Pinpoint the cell where the given text exists, returning its (x, y) midpoint coordinate. 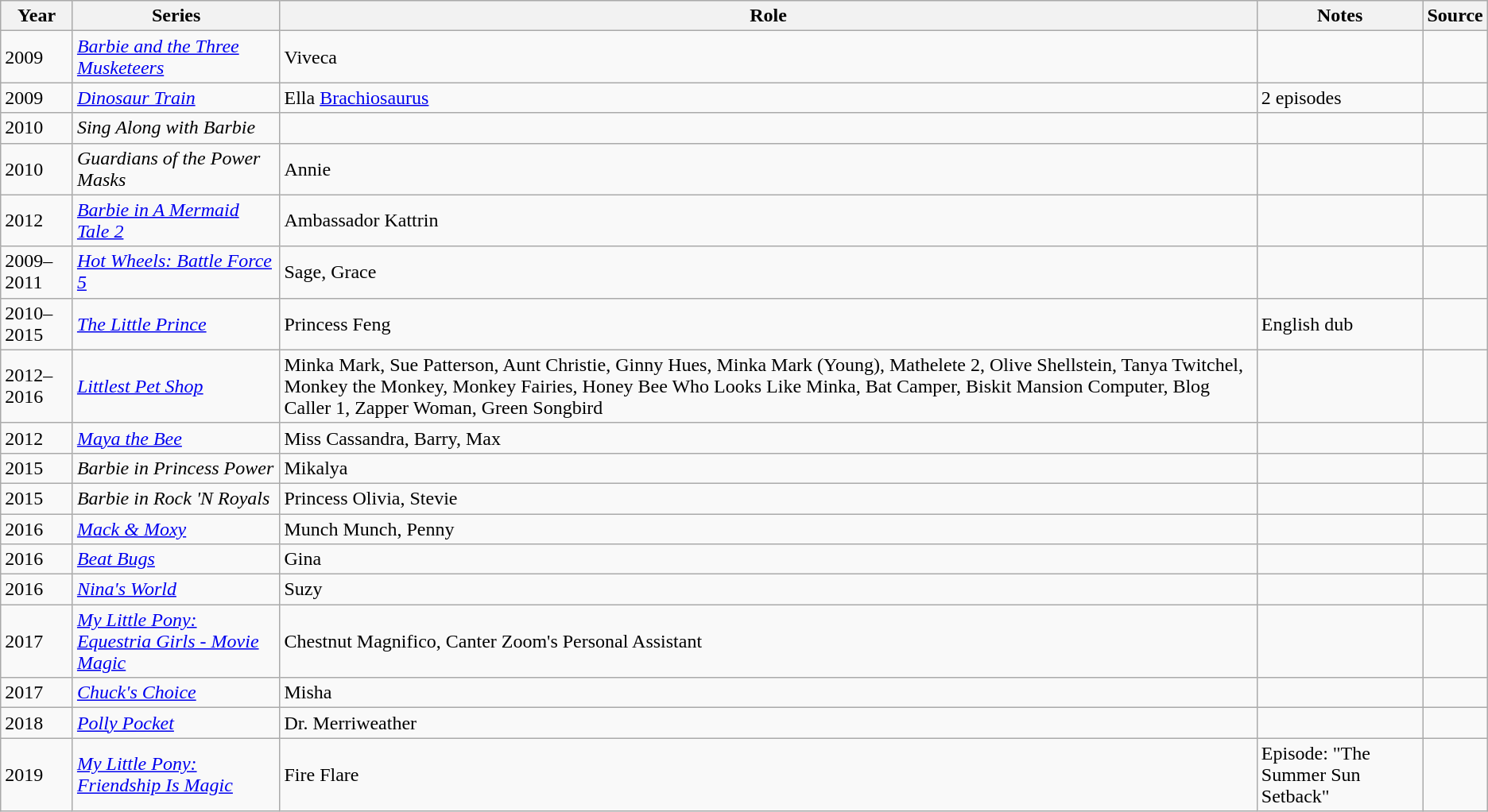
Annie (768, 168)
2018 (37, 723)
2010–2015 (37, 324)
Barbie in Rock 'N Royals (176, 498)
Gina (768, 559)
Maya the Bee (176, 438)
Hot Wheels: Battle Force 5 (176, 272)
Barbie and the Three Musketeers (176, 57)
2019 (37, 775)
Chuck's Choice (176, 693)
Ambassador Kattrin (768, 221)
Viveca (768, 57)
My Little Pony: Equestria Girls - Movie Magic (176, 641)
Source (1455, 16)
Episode: "The Summer Sun Setback" (1340, 775)
Munch Munch, Penny (768, 528)
My Little Pony: Friendship Is Magic (176, 775)
Suzy (768, 590)
Littlest Pet Shop (176, 386)
Sage, Grace (768, 272)
Year (37, 16)
Dr. Merriweather (768, 723)
Barbie in Princess Power (176, 468)
Barbie in A Mermaid Tale 2 (176, 221)
Nina's World (176, 590)
English dub (1340, 324)
Role (768, 16)
Guardians of the Power Masks (176, 168)
2009–2011 (37, 272)
Sing Along with Barbie (176, 128)
Mack & Moxy (176, 528)
Miss Cassandra, Barry, Max (768, 438)
2 episodes (1340, 98)
Mikalya (768, 468)
Princess Feng (768, 324)
2012–2016 (37, 386)
Polly Pocket (176, 723)
Dinosaur Train (176, 98)
Beat Bugs (176, 559)
Fire Flare (768, 775)
Series (176, 16)
The Little Prince (176, 324)
Chestnut Magnifico, Canter Zoom's Personal Assistant (768, 641)
Ella Brachiosaurus (768, 98)
Misha (768, 693)
Princess Olivia, Stevie (768, 498)
Notes (1340, 16)
